Determine the [X, Y] coordinate at the center of the cell enclosing the given text.  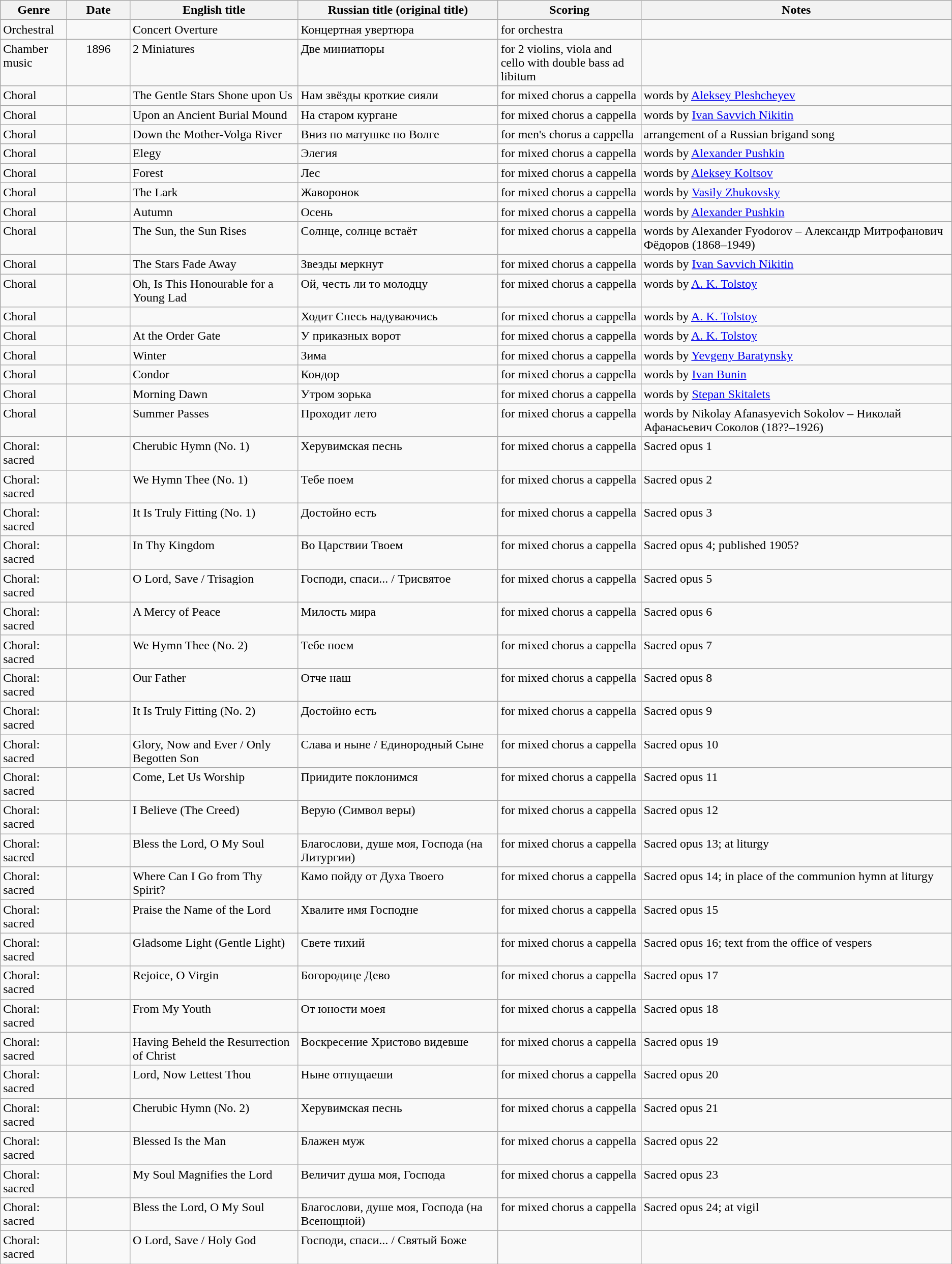
Ой, честь ли то молодцу [398, 290]
words by Ivan Bunin [796, 375]
English title [214, 10]
Sacred opus 1 [796, 454]
Sacred opus 2 [796, 486]
Sacred opus 23 [796, 1181]
Sacred opus 15 [796, 916]
Sacred opus 21 [796, 1115]
Верую (Символ веры) [398, 818]
Genre [34, 10]
Во Царствии Твоем [398, 552]
The Lark [214, 192]
Cherubic Hymn (No. 1) [214, 454]
Lord, Now Lettest Thou [214, 1082]
Камо пойду от Духа Твоего [398, 884]
Sacred opus 10 [796, 750]
Слава и ныне / Единородный Сыне [398, 750]
Autumn [214, 212]
A Mercy of Peace [214, 618]
Sacred opus 19 [796, 1048]
Отче наш [398, 684]
Две миниатюры [398, 63]
Where Can I Go from Thy Spirit? [214, 884]
Проходит лето [398, 420]
2 Miniatures [214, 63]
words by Aleksey Koltsov [796, 173]
Scoring [570, 10]
Oh, Is This Honourable for a Young Lad [214, 290]
arrangement of a Russian brigand song [796, 134]
Жаворонок [398, 192]
Кондор [398, 375]
for orchestra [570, 29]
O Lord, Save / Holy God [214, 1247]
Notes [796, 10]
Glory, Now and Ever / Only Begotten Son [214, 750]
Благослови, душе моя, Господа (на Всенощной) [398, 1214]
Воскресение Христово видевше [398, 1048]
Богородице Дево [398, 982]
The Stars Fade Away [214, 264]
Our Father [214, 684]
Sacred opus 14; in place of the communion hymn at liturgy [796, 884]
Благослови, душе моя, Господа (на Литургии) [398, 850]
Winter [214, 355]
Praise the Name of the Lord [214, 916]
words by Stepan Skitalets [796, 394]
Sacred opus 4; published 1905? [796, 552]
Sacred opus 12 [796, 818]
Sacred opus 13; at liturgy [796, 850]
From My Youth [214, 1016]
words by Alexander Fyodorov – Александр Митрофанович Фёдоров (1868–1949) [796, 238]
Cherubic Hymn (No. 2) [214, 1115]
words by Vasily Zhukovsky [796, 192]
Нам звёзды кроткие сияли [398, 96]
Sacred opus 18 [796, 1016]
Forest [214, 173]
Sacred opus 6 [796, 618]
for men's chorus a cappella [570, 134]
Sacred opus 16; text from the office of vespers [796, 950]
1896 [99, 63]
Свете тихий [398, 950]
Elegy [214, 154]
Sacred opus 24; at vigil [796, 1214]
На старом кургане [398, 115]
Date [99, 10]
Блажен муж [398, 1148]
Sacred opus 11 [796, 784]
Милость мира [398, 618]
Осень [398, 212]
Sacred opus 17 [796, 982]
I Believe (The Creed) [214, 818]
We Hymn Thee (No. 1) [214, 486]
Morning Dawn [214, 394]
Upon an Ancient Burial Mound [214, 115]
Sacred opus 8 [796, 684]
Russian title (original title) [398, 10]
Orchestral [34, 29]
Вниз по матушке по Волге [398, 134]
Зима [398, 355]
Sacred opus 3 [796, 520]
У приказных ворот [398, 336]
Ходит Спесь надуваючись [398, 317]
Condor [214, 375]
Gladsome Light (Gentle Light) [214, 950]
Элегия [398, 154]
The Sun, the Sun Rises [214, 238]
Sacred opus 22 [796, 1148]
Господи, спаси... / Трисвятое [398, 586]
The Gentle Stars Shone upon Us [214, 96]
We Hymn Thee (No. 2) [214, 652]
Хвалите имя Господне [398, 916]
In Thy Kingdom [214, 552]
Sacred opus 20 [796, 1082]
My Soul Magnifies the Lord [214, 1181]
Ныне отпущаеши [398, 1082]
for 2 violins, viola and cello with double bass ad libitum [570, 63]
words by Nikolay Afanasyevich Sokolov – Николай Афанасьевич Соколов (18??–1926) [796, 420]
Концертная увертюра [398, 29]
words by Aleksey Pleshcheyev [796, 96]
Rejoice, O Virgin [214, 982]
Chamber music [34, 63]
O Lord, Save / Trisagion [214, 586]
Величит душа моя, Господа [398, 1181]
Blessed Is the Man [214, 1148]
Summer Passes [214, 420]
Sacred opus 5 [796, 586]
At the Order Gate [214, 336]
Господи, спаси... / Святый Боже [398, 1247]
Лес [398, 173]
Солнце, солнце встаёт [398, 238]
It Is Truly Fitting (No. 1) [214, 520]
Having Beheld the Resurrection of Christ [214, 1048]
words by Yevgeny Baratynsky [796, 355]
Sacred opus 7 [796, 652]
Утром зорька [398, 394]
От юности моея [398, 1016]
Звезды меркнут [398, 264]
Come, Let Us Worship [214, 784]
Приидите поклонимся [398, 784]
Down the Mother-Volga River [214, 134]
Sacred opus 9 [796, 718]
It Is Truly Fitting (No. 2) [214, 718]
Concert Overture [214, 29]
